Capture the cell that displays the provided text and extract its [X, Y] central coordinate. 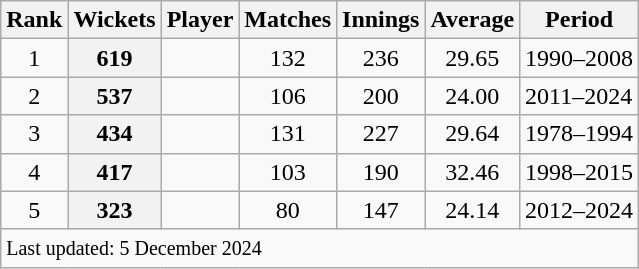
3 [34, 134]
227 [381, 134]
2 [34, 96]
434 [114, 134]
2012–2024 [580, 210]
190 [381, 172]
Player [200, 20]
200 [381, 96]
103 [288, 172]
Wickets [114, 20]
1998–2015 [580, 172]
29.64 [472, 134]
236 [381, 58]
1990–2008 [580, 58]
132 [288, 58]
106 [288, 96]
32.46 [472, 172]
Average [472, 20]
Matches [288, 20]
537 [114, 96]
Period [580, 20]
Last updated: 5 December 2024 [320, 248]
147 [381, 210]
24.00 [472, 96]
4 [34, 172]
1978–1994 [580, 134]
417 [114, 172]
29.65 [472, 58]
131 [288, 134]
1 [34, 58]
619 [114, 58]
2011–2024 [580, 96]
Innings [381, 20]
323 [114, 210]
24.14 [472, 210]
5 [34, 210]
Rank [34, 20]
80 [288, 210]
